Determine the [x, y] coordinate at the center of the cell enclosing the given text.  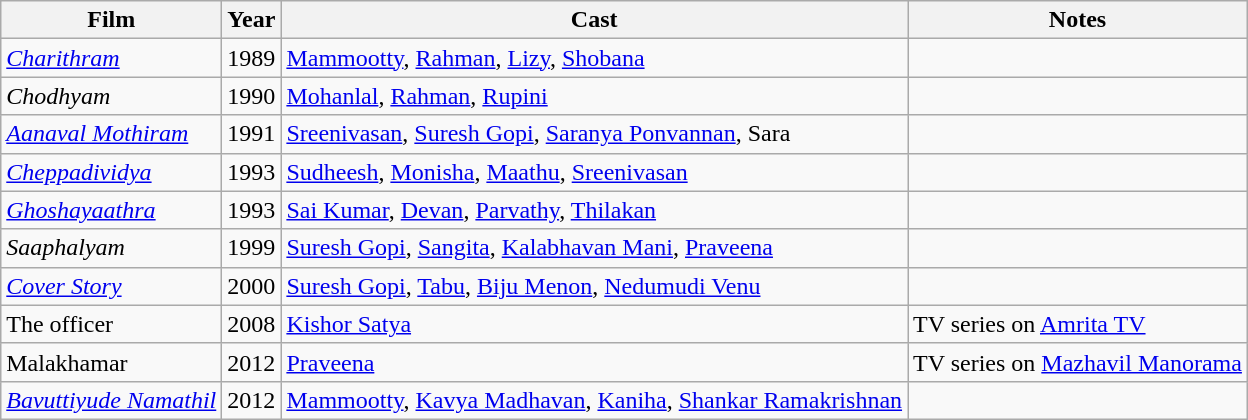
Chodhyam [112, 96]
Sreenivasan, Suresh Gopi, Saranya Ponvannan, Sara [594, 134]
2008 [252, 324]
1999 [252, 248]
Cheppadividya [112, 172]
Notes [1078, 20]
1991 [252, 134]
Mohanlal, Rahman, Rupini [594, 96]
Aanaval Mothiram [112, 134]
TV series on Amrita TV [1078, 324]
1990 [252, 96]
The officer [112, 324]
Sudheesh, Monisha, Maathu, Sreenivasan [594, 172]
Mammootty, Rahman, Lizy, Shobana [594, 58]
Mammootty, Kavya Madhavan, Kaniha, Shankar Ramakrishnan [594, 400]
Charithram [112, 58]
Ghoshayaathra [112, 210]
TV series on Mazhavil Manorama [1078, 362]
Film [112, 20]
Cast [594, 20]
1989 [252, 58]
Sai Kumar, Devan, Parvathy, Thilakan [594, 210]
Kishor Satya [594, 324]
Year [252, 20]
Praveena [594, 362]
2000 [252, 286]
Suresh Gopi, Sangita, Kalabhavan Mani, Praveena [594, 248]
Suresh Gopi, Tabu, Biju Menon, Nedumudi Venu [594, 286]
Malakhamar [112, 362]
Bavuttiyude Namathil [112, 400]
Saaphalyam [112, 248]
Cover Story [112, 286]
